Find where the given text appears and provide that cell's center as [X, Y] coordinate. 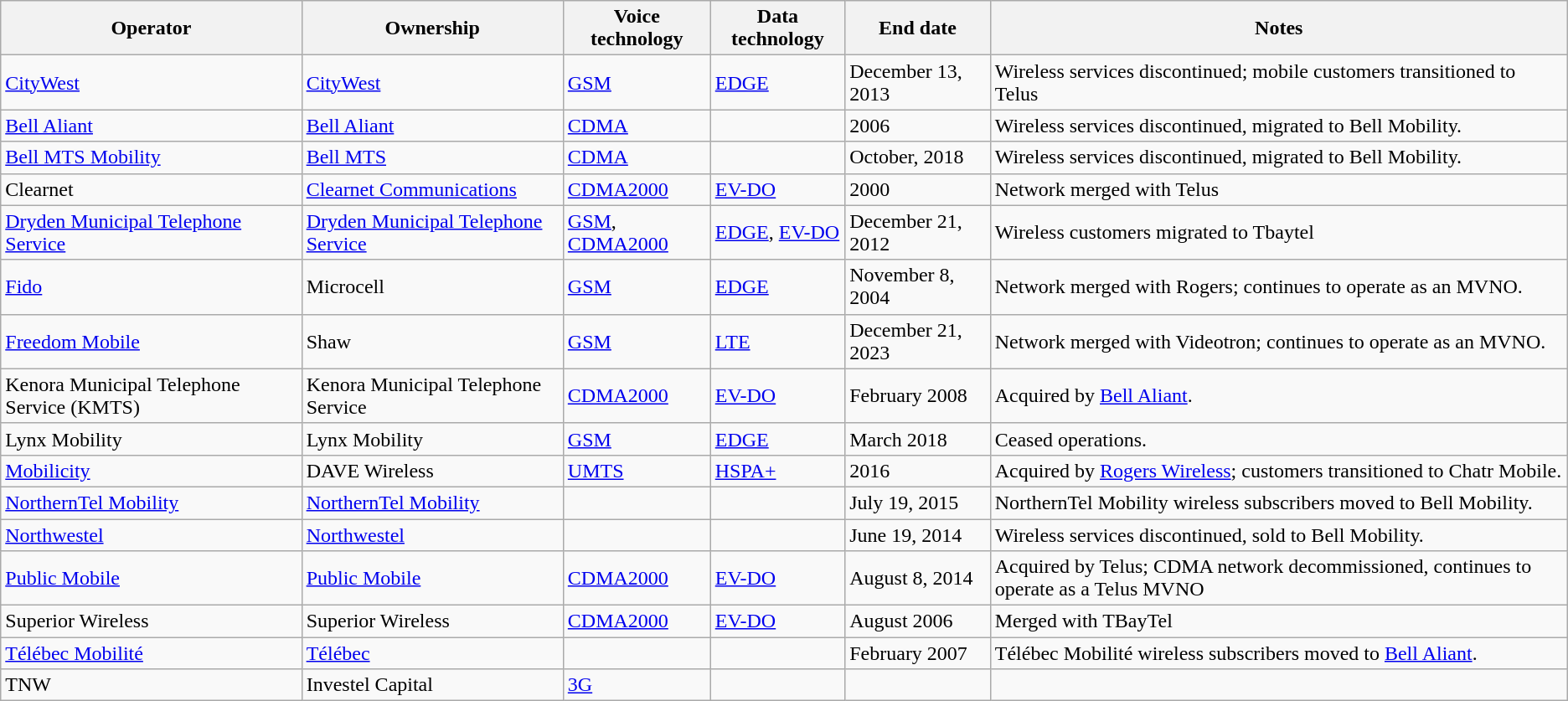
End date [918, 28]
July 19, 2015 [918, 503]
Clearnet [151, 189]
Ownership [432, 28]
Bell MTS Mobility [151, 157]
Notes [1278, 28]
Télébec Mobilité wireless subscribers moved to Bell Aliant. [1278, 653]
HSPA+ [777, 471]
Freedom Mobile [151, 342]
June 19, 2014 [918, 535]
Investel Capital [432, 685]
August 2006 [918, 621]
GSM, CDMA2000 [637, 233]
Mobilicity [151, 471]
Kenora Municipal Telephone Service (KMTS) [151, 395]
November 8, 2004 [918, 286]
Acquired by Telus; CDMA network decommissioned, continues to operate as a Telus MVNO [1278, 578]
Wireless services discontinued, sold to Bell Mobility. [1278, 535]
December 21, 2012 [918, 233]
Wireless customers migrated to Tbaytel [1278, 233]
February 2008 [918, 395]
March 2018 [918, 439]
TNW [151, 685]
February 2007 [918, 653]
2000 [918, 189]
December 21, 2023 [918, 342]
2016 [918, 471]
Microcell [432, 286]
October, 2018 [918, 157]
NorthernTel Mobility wireless subscribers moved to Bell Mobility. [1278, 503]
Ceased operations. [1278, 439]
2006 [918, 126]
Acquired by Rogers Wireless; customers transitioned to Chatr Mobile. [1278, 471]
Network merged with Telus [1278, 189]
3G [637, 685]
Acquired by Bell Aliant. [1278, 395]
Voice technology [637, 28]
Network merged with Videotron; continues to operate as an MVNO. [1278, 342]
Network merged with Rogers; continues to operate as an MVNO. [1278, 286]
Operator [151, 28]
Fido [151, 286]
Bell MTS [432, 157]
Clearnet Communications [432, 189]
Télébec [432, 653]
Kenora Municipal Telephone Service [432, 395]
Wireless services discontinued; mobile customers transitioned to Telus [1278, 82]
December 13, 2013 [918, 82]
Data technology [777, 28]
UMTS [637, 471]
LTE [777, 342]
August 8, 2014 [918, 578]
Merged with TBayTel [1278, 621]
EDGE, EV-DO [777, 233]
DAVE Wireless [432, 471]
Shaw [432, 342]
Télébec Mobilité [151, 653]
